Search for the cell housing the specified text and yield its [x, y] center coordinate. 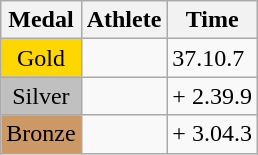
+ 2.39.9 [212, 96]
Medal [41, 20]
Athlete [124, 20]
Time [212, 20]
Gold [41, 58]
+ 3.04.3 [212, 134]
Bronze [41, 134]
37.10.7 [212, 58]
Silver [41, 96]
